Return the [X, Y] coordinate for the center point of the cell that contains the specified text.  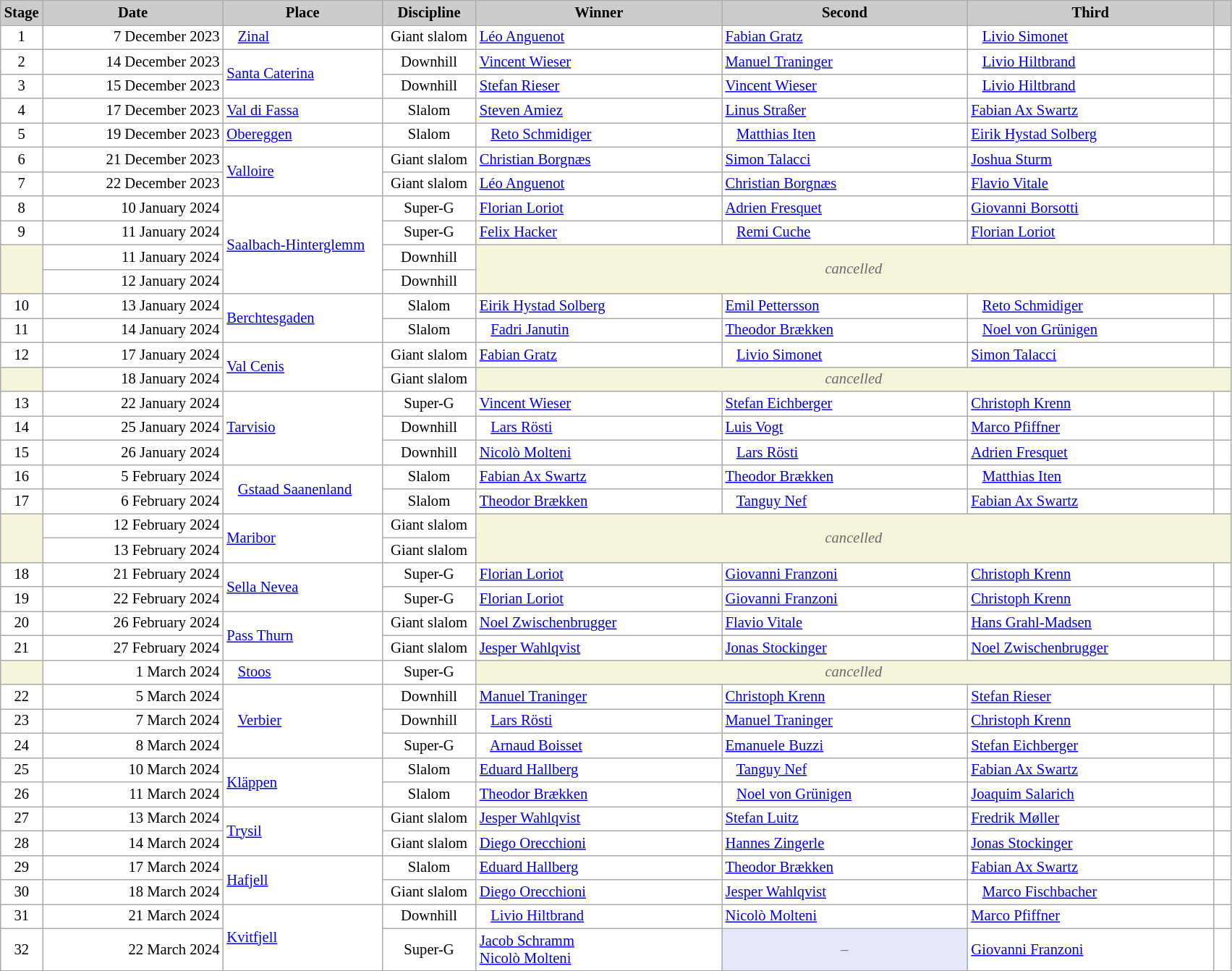
7 [22, 184]
Hannes Zingerle [845, 843]
13 January 2024 [133, 306]
Stefan Luitz [845, 818]
3 [22, 86]
11 March 2024 [133, 794]
28 [22, 843]
22 January 2024 [133, 403]
23 [22, 721]
Stage [22, 12]
Place [302, 12]
7 December 2023 [133, 37]
19 [22, 598]
Val di Fassa [302, 111]
31 [22, 916]
18 January 2024 [133, 379]
22 [22, 697]
Felix Hacker [599, 232]
26 [22, 794]
19 December 2023 [133, 135]
8 [22, 208]
9 [22, 232]
Emanuele Buzzi [845, 745]
29 [22, 868]
Gstaad Saanenland [302, 489]
24 [22, 745]
Linus Straßer [845, 111]
5 February 2024 [133, 477]
13 February 2024 [133, 550]
Zinal [302, 37]
Tarvisio [302, 427]
14 January 2024 [133, 330]
2 [22, 62]
11 [22, 330]
Steven Amiez [599, 111]
21 March 2024 [133, 916]
Santa Caterina [302, 74]
Sella Nevea [302, 587]
12 February 2024 [133, 525]
5 March 2024 [133, 697]
14 [22, 428]
Fadri Janutin [599, 330]
4 [22, 111]
22 December 2023 [133, 184]
17 March 2024 [133, 868]
26 January 2024 [133, 452]
Valloire [302, 171]
Discipline [429, 12]
Date [133, 12]
Emil Pettersson [845, 306]
10 January 2024 [133, 208]
Kläppen [302, 782]
Obereggen [302, 135]
Luis Vogt [845, 428]
Kvitfjell [302, 937]
13 [22, 403]
Joshua Sturm [1090, 159]
Berchtesgaden [302, 318]
1 [22, 37]
Marco Fischbacher [1090, 892]
12 [22, 355]
Jacob Schramm Nicolò Molteni [599, 949]
30 [22, 892]
14 March 2024 [133, 843]
21 February 2024 [133, 574]
Joaquim Salarich [1090, 794]
12 January 2024 [133, 281]
10 [22, 306]
15 [22, 452]
14 December 2023 [133, 62]
21 [22, 648]
Third [1090, 12]
Stoos [302, 672]
17 [22, 501]
17 January 2024 [133, 355]
32 [22, 949]
10 March 2024 [133, 770]
6 February 2024 [133, 501]
15 December 2023 [133, 86]
7 March 2024 [133, 721]
Winner [599, 12]
Val Cenis [302, 367]
Arnaud Boisset [599, 745]
5 [22, 135]
Hans Grahl-Madsen [1090, 623]
Giovanni Borsotti [1090, 208]
Maribor [302, 538]
17 December 2023 [133, 111]
18 [22, 574]
Hafjell [302, 880]
21 December 2023 [133, 159]
16 [22, 477]
22 March 2024 [133, 949]
1 March 2024 [133, 672]
– [845, 949]
Fredrik Møller [1090, 818]
Saalbach-Hinterglemm [302, 245]
Pass Thurn [302, 635]
27 [22, 818]
6 [22, 159]
20 [22, 623]
25 January 2024 [133, 428]
22 February 2024 [133, 598]
27 February 2024 [133, 648]
Trysil [302, 831]
Second [845, 12]
13 March 2024 [133, 818]
Remi Cuche [845, 232]
Verbier [302, 721]
25 [22, 770]
8 March 2024 [133, 745]
26 February 2024 [133, 623]
18 March 2024 [133, 892]
